From the cell containing the given text, extract its center point as [x, y] coordinate. 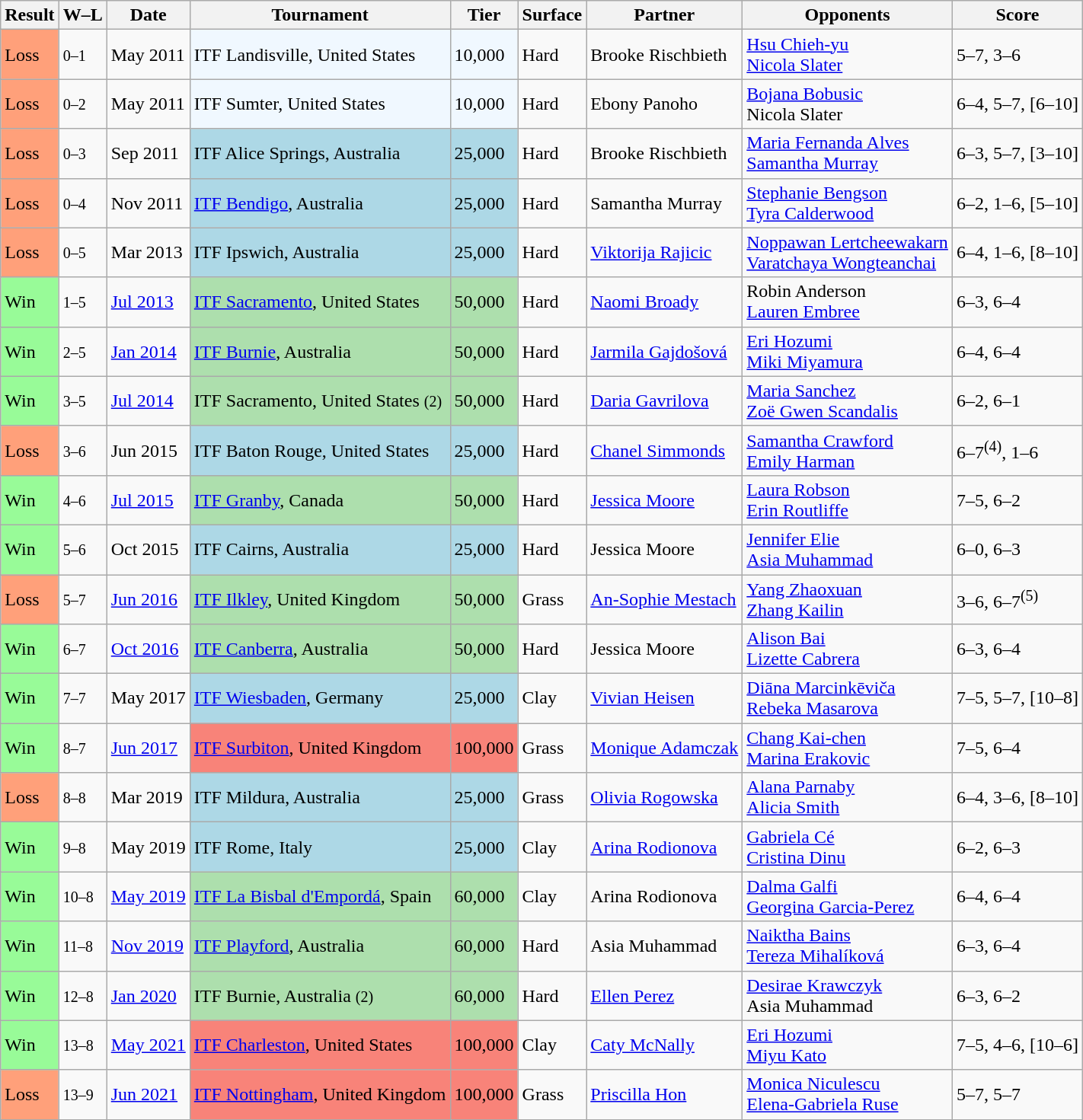
ITF Nottingham, United Kingdom [320, 1095]
7–5, 4–6, [10–6] [1018, 1045]
12–8 [82, 996]
Ebony Panoho [664, 104]
10–8 [82, 897]
Stephanie Bengson Tyra Calderwood [848, 203]
6–2, 6–3 [1018, 847]
Jun 2021 [148, 1095]
Vivian Heisen [664, 699]
Mar 2019 [148, 798]
An-Sophie Mestach [664, 598]
Jan 2014 [148, 352]
8–8 [82, 798]
Desirae Krawczyk Asia Muhammad [848, 996]
ITF Burnie, Australia [320, 352]
6–7 [82, 649]
Tier [484, 15]
Jun 2015 [148, 451]
3–6 [82, 451]
ITF Canberra, Australia [320, 649]
Maria Sanchez Zoë Gwen Scandalis [848, 400]
Samantha Murray [664, 203]
Result [30, 15]
6–3, 6–2 [1018, 996]
5–7 [82, 598]
Ellen Perez [664, 996]
9–8 [82, 847]
13–8 [82, 1045]
Partner [664, 15]
Nov 2019 [148, 946]
Samantha Crawford Emily Harman [848, 451]
Caty McNally [664, 1045]
0–3 [82, 154]
3–5 [82, 400]
Eri Hozumi Miki Miyamura [848, 352]
Jun 2017 [148, 748]
Priscilla Hon [664, 1095]
3–6, 6–7(5) [1018, 598]
Daria Gavrilova [664, 400]
Bojana Bobusic Nicola Slater [848, 104]
5–7, 5–7 [1018, 1095]
Oct 2015 [148, 550]
Hsu Chieh-yu Nicola Slater [848, 55]
7–5, 5–7, [10–8] [1018, 699]
ITF Charleston, United States [320, 1045]
Mar 2013 [148, 253]
Maria Fernanda Alves Samantha Murray [848, 154]
Opponents [848, 15]
Oct 2016 [148, 649]
Gabriela Cé Cristina Dinu [848, 847]
Tournament [320, 15]
ITF Landisville, United States [320, 55]
Monica Niculescu Elena-Gabriela Ruse [848, 1095]
ITF Ilkley, United Kingdom [320, 598]
6–3, 5–7, [3–10] [1018, 154]
0–5 [82, 253]
Sep 2011 [148, 154]
7–7 [82, 699]
Monique Adamczak [664, 748]
0–2 [82, 104]
Dalma Galfi Georgina Garcia-Perez [848, 897]
ITF Sumter, United States [320, 104]
ITF Cairns, Australia [320, 550]
8–7 [82, 748]
Robin Anderson Lauren Embree [848, 302]
0–1 [82, 55]
Date [148, 15]
ITF Mildura, Australia [320, 798]
ITF Sacramento, United States [320, 302]
ITF Alice Springs, Australia [320, 154]
ITF Rome, Italy [320, 847]
Noppawan Lertcheewakarn Varatchaya Wongteanchai [848, 253]
Jennifer Elie Asia Muhammad [848, 550]
ITF Baton Rouge, United States [320, 451]
Alison Bai Lizette Cabrera [848, 649]
Laura Robson Erin Routliffe [848, 499]
11–8 [82, 946]
Alana Parnaby Alicia Smith [848, 798]
7–5, 6–4 [1018, 748]
13–9 [82, 1095]
Viktorija Rajicic [664, 253]
ITF La Bisbal d'Empordá, Spain [320, 897]
Jun 2016 [148, 598]
0–4 [82, 203]
W–L [82, 15]
Naomi Broady [664, 302]
Jarmila Gajdošová [664, 352]
6–4, 5–7, [6–10] [1018, 104]
6–7(4), 1–6 [1018, 451]
6–2, 1–6, [5–10] [1018, 203]
Yang Zhaoxuan Zhang Kailin [848, 598]
2–5 [82, 352]
Jul 2013 [148, 302]
Eri Hozumi Miyu Kato [848, 1045]
ITF Burnie, Australia (2) [320, 996]
1–5 [82, 302]
ITF Playford, Australia [320, 946]
ITF Sacramento, United States (2) [320, 400]
6–4, 3–6, [8–10] [1018, 798]
Jul 2014 [148, 400]
Surface [552, 15]
5–6 [82, 550]
Diāna Marcinkēviča Rebeka Masarova [848, 699]
Asia Muhammad [664, 946]
5–7, 3–6 [1018, 55]
Jan 2020 [148, 996]
4–6 [82, 499]
7–5, 6–2 [1018, 499]
Chang Kai-chen Marina Erakovic [848, 748]
ITF Granby, Canada [320, 499]
ITF Surbiton, United Kingdom [320, 748]
Naiktha Bains Tereza Mihalíková [848, 946]
6–4, 1–6, [8–10] [1018, 253]
May 2021 [148, 1045]
Score [1018, 15]
6–2, 6–1 [1018, 400]
6–0, 6–3 [1018, 550]
ITF Ipswich, Australia [320, 253]
Nov 2011 [148, 203]
Olivia Rogowska [664, 798]
ITF Wiesbaden, Germany [320, 699]
May 2017 [148, 699]
Chanel Simmonds [664, 451]
Jul 2015 [148, 499]
ITF Bendigo, Australia [320, 203]
